Search for the cell housing the specified text and yield its [X, Y] center coordinate. 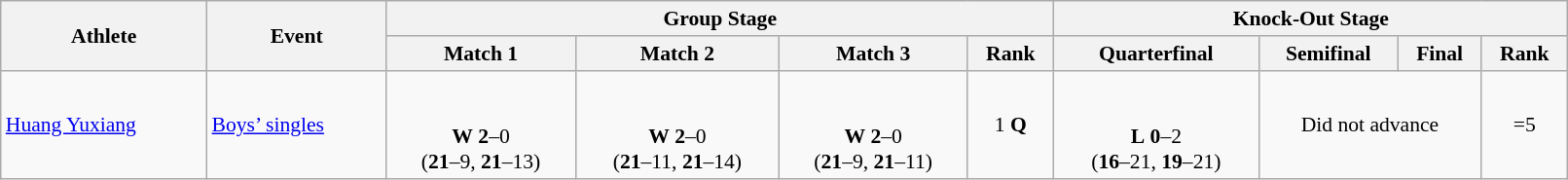
Athlete [104, 35]
Match 1 [481, 54]
Event [297, 35]
Boys’ singles [297, 125]
Quarterfinal [1156, 54]
W 2–0 (21–9, 21–11) [872, 125]
W 2–0 (21–9, 21–13) [481, 125]
=5 [1524, 125]
1 Q [1010, 125]
Knock-Out Stage [1311, 18]
W 2–0 (21–11, 21–14) [677, 125]
Huang Yuxiang [104, 125]
Match 2 [677, 54]
Semifinal [1328, 54]
L 0–2 (16–21, 19–21) [1156, 125]
Final [1439, 54]
Did not advance [1370, 125]
Group Stage [720, 18]
Match 3 [872, 54]
